Determine the (X, Y) coordinate at the center of the cell enclosing the given text.  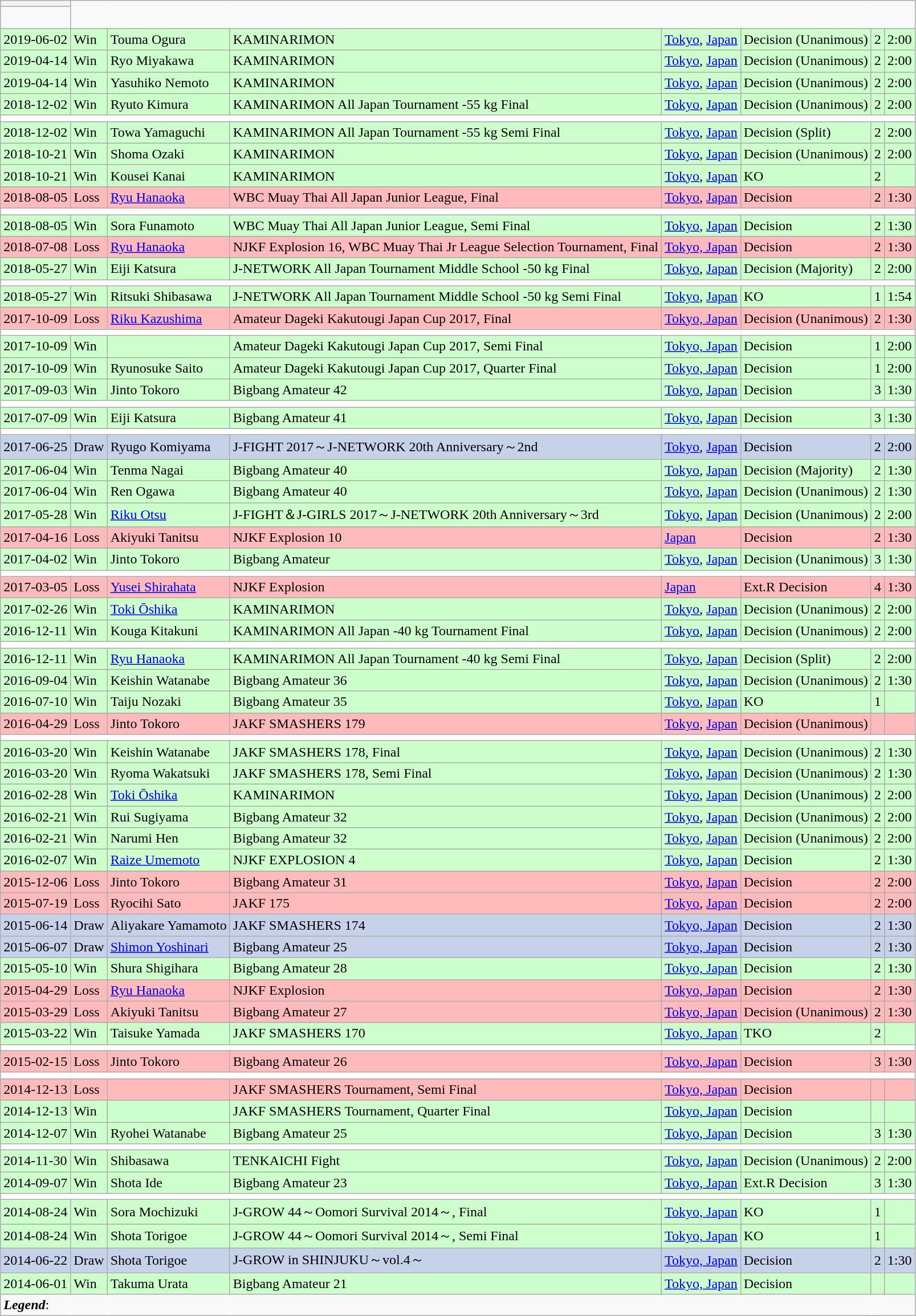
Bigbang Amateur 28 (446, 968)
Ren Ogawa (169, 492)
J-GROW 44～Oomori Survival 2014～, Final (446, 1212)
2014-09-07 (35, 1183)
Legend: (458, 1305)
Towa Yamaguchi (169, 132)
J-GROW in SHINJUKU～vol.4～ (446, 1260)
Sora Funamoto (169, 225)
2014-06-01 (35, 1284)
Ryoma Wakatsuki (169, 773)
Bigbang Amateur 41 (446, 418)
Bigbang Amateur 26 (446, 1061)
JAKF SMASHERS 178, Final (446, 751)
2018-07-08 (35, 247)
2014-11-30 (35, 1161)
JAKF SMASHERS 178, Semi Final (446, 773)
Aliyakare Yamamoto (169, 925)
J-GROW 44～Oomori Survival 2014～, Semi Final (446, 1236)
Shimon Yoshinari (169, 947)
TENKAICHI Fight (446, 1161)
2015-02-15 (35, 1061)
Sora Mochizuki (169, 1212)
WBC Muay Thai All Japan Junior League, Final (446, 197)
JAKF SMASHERS Tournament, Quarter Final (446, 1111)
2017-04-16 (35, 538)
Shibasawa (169, 1161)
2016-07-10 (35, 702)
2016-04-29 (35, 724)
2016-09-04 (35, 680)
2015-07-19 (35, 904)
Kouga Kitakuni (169, 631)
JAKF SMASHERS 174 (446, 925)
2019-06-02 (35, 39)
JAKF 175 (446, 904)
Shoma Ozaki (169, 154)
Touma Ogura (169, 39)
Ryo Miyakawa (169, 61)
Ryocihi Sato (169, 904)
Takuma Urata (169, 1284)
Amateur Dageki Kakutougi Japan Cup 2017, Final (446, 318)
Bigbang Amateur 27 (446, 1012)
Shura Shigihara (169, 968)
2017-04-02 (35, 559)
NJKF Explosion 10 (446, 538)
2014-06-22 (35, 1260)
2015-05-10 (35, 968)
2017-02-26 (35, 609)
Amateur Dageki Kakutougi Japan Cup 2017, Semi Final (446, 346)
Raize Umemoto (169, 860)
JAKF SMASHERS 179 (446, 724)
2015-03-29 (35, 1012)
KAMINARIMON All Japan Tournament -40 kg Semi Final (446, 659)
4 (878, 587)
2017-06-25 (35, 447)
Narumi Hen (169, 839)
Bigbang Amateur 36 (446, 680)
TKO (806, 1033)
KAMINARIMON All Japan -40 kg Tournament Final (446, 631)
J-NETWORK All Japan Tournament Middle School -50 kg Semi Final (446, 297)
Yusei Shirahata (169, 587)
2015-12-06 (35, 882)
Yasuhiko Nemoto (169, 83)
Riku Otsu (169, 515)
Ryugo Komiyama (169, 447)
WBC Muay Thai All Japan Junior League, Semi Final (446, 225)
Ryunosuke Saito (169, 368)
JAKF SMASHERS 170 (446, 1033)
Kousei Kanai (169, 175)
Shota Ide (169, 1183)
KAMINARIMON All Japan Tournament -55 kg Semi Final (446, 132)
Bigbang Amateur 35 (446, 702)
Bigbang Amateur 23 (446, 1183)
Bigbang Amateur (446, 559)
2015-06-14 (35, 925)
2015-04-29 (35, 990)
Bigbang Amateur 31 (446, 882)
Ryohei Watanabe (169, 1133)
Taisuke Yamada (169, 1033)
1:54 (899, 297)
KAMINARIMON All Japan Tournament -55 kg Final (446, 104)
Riku Kazushima (169, 318)
2015-03-22 (35, 1033)
J-FIGHT＆J-GIRLS 2017～J-NETWORK 20th Anniversary～3rd (446, 515)
Bigbang Amateur 21 (446, 1284)
JAKF SMASHERS Tournament, Semi Final (446, 1089)
2016-02-28 (35, 795)
Ryuto Kimura (169, 104)
J-FIGHT 2017～J-NETWORK 20th Anniversary～2nd (446, 447)
Taiju Nozaki (169, 702)
2014-12-07 (35, 1133)
2017-05-28 (35, 515)
Tenma Nagai (169, 470)
Amateur Dageki Kakutougi Japan Cup 2017, Quarter Final (446, 368)
Bigbang Amateur 42 (446, 390)
J-NETWORK All Japan Tournament Middle School -50 kg Final (446, 269)
2016-02-07 (35, 860)
Rui Sugiyama (169, 816)
Ritsuki Shibasawa (169, 297)
2017-03-05 (35, 587)
NJKF Explosion 16, WBC Muay Thai Jr League Selection Tournament, Final (446, 247)
NJKF EXPLOSION 4 (446, 860)
2017-09-03 (35, 390)
2015-06-07 (35, 947)
2017-07-09 (35, 418)
